Provide the (X, Y) coordinate of the cell's center where the given text is located.  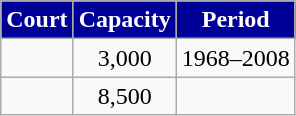
3,000 (124, 58)
Court (37, 20)
1968–2008 (236, 58)
8,500 (124, 96)
Capacity (124, 20)
Period (236, 20)
